Provide the (x, y) coordinate of the cell's center where the given text is located.  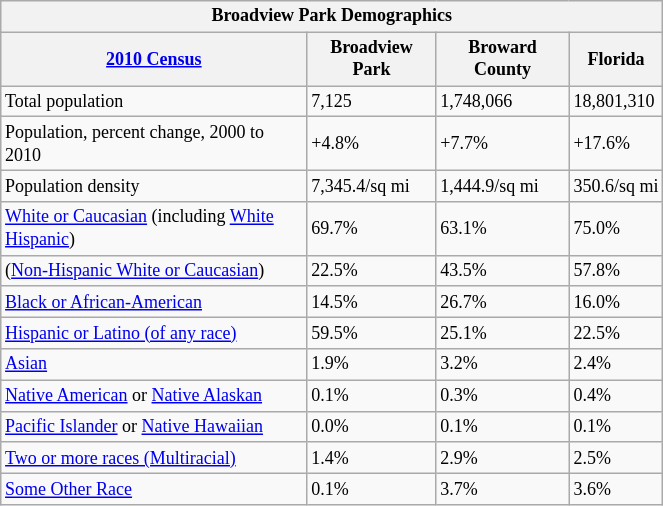
Pacific Islander or Native Hawaiian (154, 426)
25.1% (502, 334)
57.8% (616, 270)
Black or African-American (154, 302)
3.6% (616, 488)
Population density (154, 186)
Two or more races (Multiracial) (154, 458)
Asian (154, 364)
59.5% (372, 334)
69.7% (372, 229)
16.0% (616, 302)
0.4% (616, 396)
7,125 (372, 102)
7,345.4/sq mi (372, 186)
Broadview Park (372, 59)
18,801,310 (616, 102)
0.0% (372, 426)
75.0% (616, 229)
43.5% (502, 270)
0.3% (502, 396)
1.9% (372, 364)
White or Caucasian (including White Hispanic) (154, 229)
Native American or Native Alaskan (154, 396)
1.4% (372, 458)
26.7% (502, 302)
Broadview Park Demographics (332, 16)
2.5% (616, 458)
14.5% (372, 302)
+7.7% (502, 144)
2.4% (616, 364)
2.9% (502, 458)
350.6/sq mi (616, 186)
+17.6% (616, 144)
Florida (616, 59)
Total population (154, 102)
Some Other Race (154, 488)
3.7% (502, 488)
+4.8% (372, 144)
Broward County (502, 59)
1,444.9/sq mi (502, 186)
Population, percent change, 2000 to 2010 (154, 144)
1,748,066 (502, 102)
(Non-Hispanic White or Caucasian) (154, 270)
63.1% (502, 229)
2010 Census (154, 59)
3.2% (502, 364)
Hispanic or Latino (of any race) (154, 334)
